For the text-containing cell, return its midpoint in (X, Y) coordinate format. 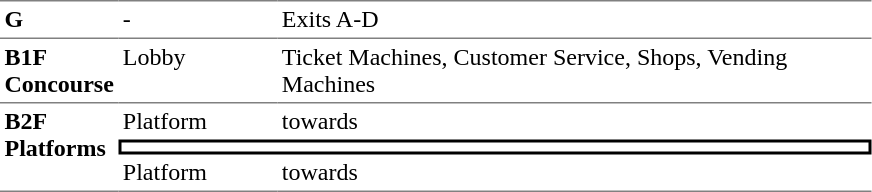
Exits A-D (574, 19)
B2FPlatforms (59, 148)
B1FConcourse (59, 71)
Ticket Machines, Customer Service, Shops, Vending Machines (574, 71)
- (198, 19)
Lobby (198, 71)
G (59, 19)
